Determine the (x, y) coordinate at the center of the cell enclosing the given text.  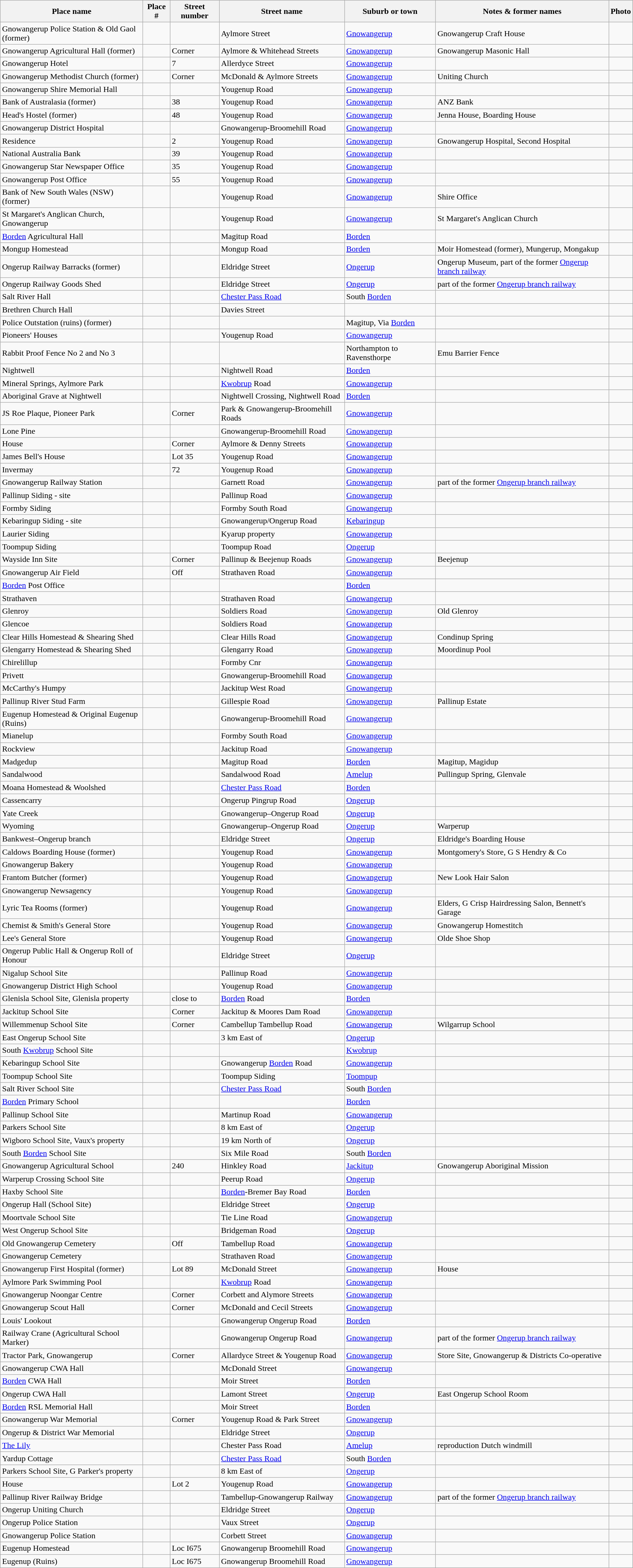
Eugenup (Ruins) (72, 1561)
West Ongerup School Site (72, 1230)
Nightwell Crossing, Nightwell Road (282, 396)
Kyarup property (282, 534)
Toompup (390, 1076)
Salt River School Site (72, 1089)
Ongerup Public Hall & Ongerup Roll of Honour (72, 955)
Gnowangerup Shire Memorial Hall (72, 89)
Gnowangerup Hotel (72, 64)
Mineral Springs, Aylmore Park (72, 383)
JS Roe Plaque, Pioneer Park (72, 413)
Pallinup School Site (72, 1115)
ANZ Bank (522, 102)
35 (195, 166)
Pallinup Siding - site (72, 495)
Pullingup Spring, Glenvale (522, 775)
Mongup Homestead (72, 249)
Willemmenup School Site (72, 1024)
Place # (157, 11)
Jackitup (390, 1166)
James Bell's House (72, 457)
Wilgarrup School (522, 1024)
Tractor Park, Gnowangerup (72, 1355)
Head's Hostel (former) (72, 115)
Place name (72, 11)
McCarthy's Humpy (72, 688)
Ongerup Uniting Church (72, 1510)
Louis' Lookout (72, 1321)
Caldows Boarding House (former) (72, 852)
Bank of New South Wales (NSW) (former) (72, 197)
Borden-Bremer Bay Road (282, 1192)
Photo (621, 11)
Old Glenroy (522, 611)
Frantom Butcher (former) (72, 878)
Invermay (72, 470)
Davies Street (282, 310)
Store Site, Gnowangerup & Districts Co-operative (522, 1355)
Ongerup Pingrup Road (282, 800)
Street name (282, 11)
Tambellup Road (282, 1243)
Ongerup Railway Barracks (former) (72, 266)
South Borden School Site (72, 1153)
Gillespie Road (282, 701)
East Ongerup School Room (522, 1394)
Kebaringup School Site (72, 1063)
240 (195, 1166)
Glencoe (72, 624)
Brethren Church Hall (72, 310)
Gnowangerup First Hospital (former) (72, 1269)
Gnowangerup Agricultural Hall (former) (72, 51)
Lot 35 (195, 457)
Chirelillup (72, 663)
Emu Barrier Fence (522, 353)
Cassencarry (72, 800)
Mianelup (72, 736)
Sandalwood Road (282, 775)
Old Gnowangerup Cemetery (72, 1243)
Gnowangerup Homestitch (522, 925)
Toompup School Site (72, 1076)
East Ongerup School Site (72, 1037)
Chemist & Smith's General Store (72, 925)
Elders, G Crisp Hairdressing Salon, Bennett's Garage (522, 908)
Nightwell Road (282, 370)
Rockview (72, 749)
Moordinup Pool (522, 650)
Martinup Road (282, 1115)
Aylmore Street (282, 33)
Park & Gnowangerup-Broomehill Roads (282, 413)
close to (195, 999)
55 (195, 180)
Gnowangerup Air Field (72, 572)
Clear Hills Road (282, 637)
Allardyce Street & Yougenup Road (282, 1355)
Borden Primary School (72, 1102)
Lee's General Store (72, 938)
39 (195, 153)
Lot 89 (195, 1269)
Parkers School Site, G Parker's property (72, 1471)
Cambellup Tambellup Road (282, 1024)
St Margaret's Anglican Church, Gnowangerup (72, 219)
Bankwest–Ongerup branch (72, 839)
Montgomery's Store, G S Hendry & Co (522, 852)
7 (195, 64)
38 (195, 102)
Jackitup School Site (72, 1012)
Lyric Tea Rooms (former) (72, 908)
Gnowangerup Railway Station (72, 482)
Warperup Crossing School Site (72, 1179)
Gnowangerup Agricultural School (72, 1166)
Wigboro School Site, Vaux's property (72, 1140)
Glenisla School Site, Glenisla property (72, 999)
Gnowangerup Noongar Centre (72, 1295)
Northampton to Ravensthorpe (390, 353)
Strathaven (72, 598)
Corbett Street (282, 1536)
Suburb or town (390, 11)
Gnowangerup Bakery (72, 865)
Gnowangerup Aboriginal Mission (522, 1166)
Glengarry Homestead & Shearing Shed (72, 650)
Beejenup (522, 560)
Ongerup Hall (School Site) (72, 1205)
Hinkley Road (282, 1166)
Gnowangerup Police Station & Old Gaol (former) (72, 33)
Pallinup & Beejenup Roads (282, 560)
19 km North of (282, 1140)
Yardup Cottage (72, 1458)
Police Outstation (ruins) (former) (72, 323)
Pioneers' Houses (72, 335)
Olde Shoe Shop (522, 938)
Gnowangerup District Hospital (72, 128)
Pallinup River Stud Farm (72, 701)
Ongerup Police Station (72, 1523)
Six Mile Road (282, 1153)
Jackitup West Road (282, 688)
Lot 2 (195, 1484)
New Look Hair Salon (522, 878)
National Australia Bank (72, 153)
Gnowangerup Cemetery (72, 1256)
48 (195, 115)
Tambellup-Gnowangerup Railway (282, 1497)
Magitup, Magidup (522, 762)
St Margaret's Anglican Church (522, 219)
Uniting Church (522, 76)
Borden Post Office (72, 585)
Eugenup Homestead (72, 1548)
Salt River Hall (72, 297)
Formby Cnr (282, 663)
Allerdyce Street (282, 64)
Gnowangerup Masonic Hall (522, 51)
Yate Creek (72, 813)
Laurier Siding (72, 534)
Magitup, Via Borden (390, 323)
Kebaringup Siding - site (72, 521)
Gnowangerup Borden Road (282, 1063)
Toompup Road (282, 547)
Wyoming (72, 826)
Sandalwood (72, 775)
Moana Homestead & Woolshed (72, 787)
Formby Siding (72, 508)
Aylmore Park Swimming Pool (72, 1282)
Aylmore & Whitehead Streets (282, 51)
Gnowangerup Star Newspaper Office (72, 166)
Corbett and Alymore Streets (282, 1295)
Gnowangerup War Memorial (72, 1420)
Borden CWA Hall (72, 1381)
Notes & former names (522, 11)
Lone Pine (72, 431)
72 (195, 470)
Garnett Road (282, 482)
Privett (72, 675)
Bridgeman Road (282, 1230)
Glengarry Road (282, 650)
Aylmore & Denny Streets (282, 444)
Lamont Street (282, 1394)
Borden Road (282, 999)
Railway Crane (Agricultural School Marker) (72, 1338)
Gnowangerup Police Station (72, 1536)
Haxby School Site (72, 1192)
Gnowangerup District High School (72, 986)
2 (195, 141)
Gnowangerup Methodist Church (former) (72, 76)
Kebaringup (390, 521)
Clear Hills Homestead & Shearing Shed (72, 637)
Jenna House, Boarding House (522, 115)
South Kwobrup School Site (72, 1050)
reproduction Dutch windmill (522, 1445)
Peerup Road (282, 1179)
Bank of Australasia (former) (72, 102)
Nigalup School Site (72, 973)
Tie Line Road (282, 1217)
Rabbit Proof Fence No 2 and No 3 (72, 353)
Moortvale School Site (72, 1217)
Pallinup River Railway Bridge (72, 1497)
Condinup Spring (522, 637)
Residence (72, 141)
Ongerup Railway Goods Shed (72, 284)
Madgedup (72, 762)
Parkers School Site (72, 1127)
Gnowangerup Scout Hall (72, 1308)
Glenroy (72, 611)
Mongup Road (282, 249)
3 km East of (282, 1037)
Gnowangerup CWA Hall (72, 1368)
McDonald and Cecil Streets (282, 1308)
Moir Homestead (former), Mungerup, Mongakup (522, 249)
Jackitup & Moores Dam Road (282, 1012)
Ongerup & District War Memorial (72, 1432)
Warperup (522, 826)
Street number (195, 11)
Eldridge's Boarding House (522, 839)
Pallinup Estate (522, 701)
Wayside Inn Site (72, 560)
Yougenup Road & Park Street (282, 1420)
Eugenup Homestead & Original Eugenup (Ruins) (72, 719)
Kwobrup (390, 1050)
Borden Agricultural Hall (72, 236)
Aboriginal Grave at Nightwell (72, 396)
Ongerup CWA Hall (72, 1394)
The Lily (72, 1445)
Gnowangerup/Ongerup Road (282, 521)
Gnowangerup Newsagency (72, 890)
Jackitup Road (282, 749)
Gnowangerup Craft House (522, 33)
Vaux Street (282, 1523)
Borden RSL Memorial Hall (72, 1407)
Nightwell (72, 370)
Gnowangerup Post Office (72, 180)
Gnowangerup Hospital, Second Hospital (522, 141)
Shire Office (522, 197)
McDonald & Aylmore Streets (282, 76)
Ongerup Museum, part of the former Ongerup branch railway (522, 266)
